Scan for the cell matching the given text and deliver its [X, Y] coordinate at center. 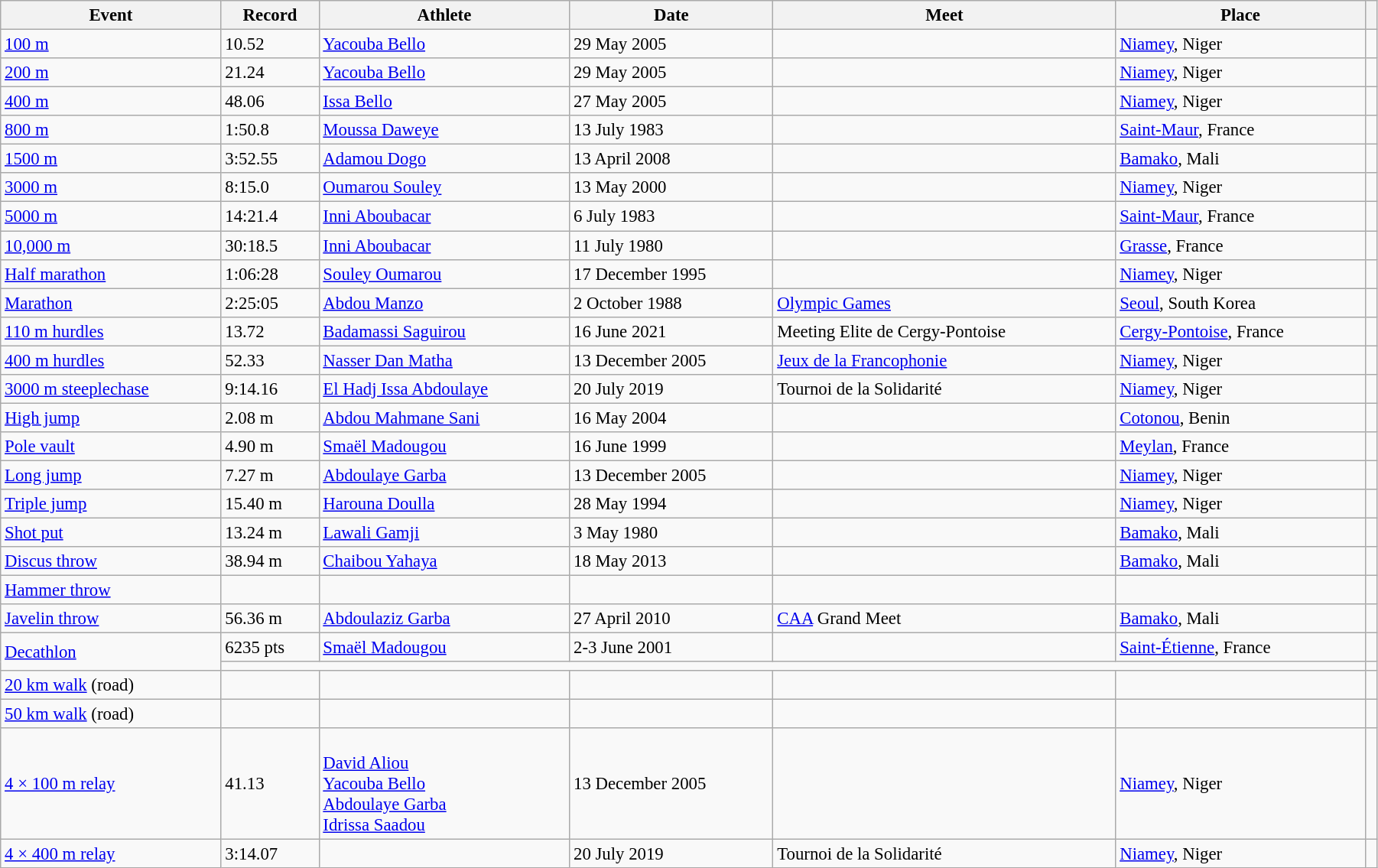
Discus throw [111, 561]
Athlete [444, 15]
400 m hurdles [111, 360]
2 October 1988 [671, 303]
Oumarou Souley [444, 187]
11 July 1980 [671, 245]
Moussa Daweye [444, 130]
28 May 1994 [671, 504]
Meeting Elite de Cergy-Pontoise [944, 331]
1500 m [111, 159]
Meylan, France [1240, 447]
Cotonou, Benin [1240, 418]
3:52.55 [270, 159]
1:50.8 [270, 130]
6 July 1983 [671, 216]
Saint-Étienne, France [1240, 648]
Souley Oumarou [444, 274]
Place [1240, 15]
Harouna Doulla [444, 504]
Record [270, 15]
Hammer throw [111, 590]
Chaibou Yahaya [444, 561]
7.27 m [270, 475]
18 May 2013 [671, 561]
Lawali Gamji [444, 533]
Shot put [111, 533]
Meet [944, 15]
16 May 2004 [671, 418]
10.52 [270, 44]
2.08 m [270, 418]
Marathon [111, 303]
20 km walk (road) [111, 684]
Issa Bello [444, 102]
3000 m steeplechase [111, 389]
3:14.07 [270, 853]
Date [671, 15]
13.24 m [270, 533]
14:21.4 [270, 216]
41.13 [270, 783]
Long jump [111, 475]
38.94 m [270, 561]
200 m [111, 73]
13.72 [270, 331]
Adamou Dogo [444, 159]
3000 m [111, 187]
El Hadj Issa Abdoulaye [444, 389]
27 April 2010 [671, 619]
56.36 m [270, 619]
CAA Grand Meet [944, 619]
Abdoulaye Garba [444, 475]
Abdoulaziz Garba [444, 619]
3 May 1980 [671, 533]
Decathlon [111, 652]
100 m [111, 44]
16 June 1999 [671, 447]
10,000 m [111, 245]
52.33 [270, 360]
27 May 2005 [671, 102]
4.90 m [270, 447]
David AliouYacouba BelloAbdoulaye GarbaIdrissa Saadou [444, 783]
15.40 m [270, 504]
Half marathon [111, 274]
Cergy-Pontoise, France [1240, 331]
Olympic Games [944, 303]
21.24 [270, 73]
2:25:05 [270, 303]
Grasse, France [1240, 245]
Abdou Manzo [444, 303]
Event [111, 15]
13 April 2008 [671, 159]
5000 m [111, 216]
Jeux de la Francophonie [944, 360]
High jump [111, 418]
9:14.16 [270, 389]
Abdou Mahmane Sani [444, 418]
Nasser Dan Matha [444, 360]
8:15.0 [270, 187]
400 m [111, 102]
50 km walk (road) [111, 714]
4 × 100 m relay [111, 783]
13 May 2000 [671, 187]
Javelin throw [111, 619]
16 June 2021 [671, 331]
Triple jump [111, 504]
2-3 June 2001 [671, 648]
6235 pts [270, 648]
48.06 [270, 102]
13 July 1983 [671, 130]
Badamassi Saguirou [444, 331]
4 × 400 m relay [111, 853]
30:18.5 [270, 245]
800 m [111, 130]
Pole vault [111, 447]
110 m hurdles [111, 331]
Seoul, South Korea [1240, 303]
17 December 1995 [671, 274]
1:06:28 [270, 274]
